Provide the [x, y] coordinate of the cell's center where the given text is located.  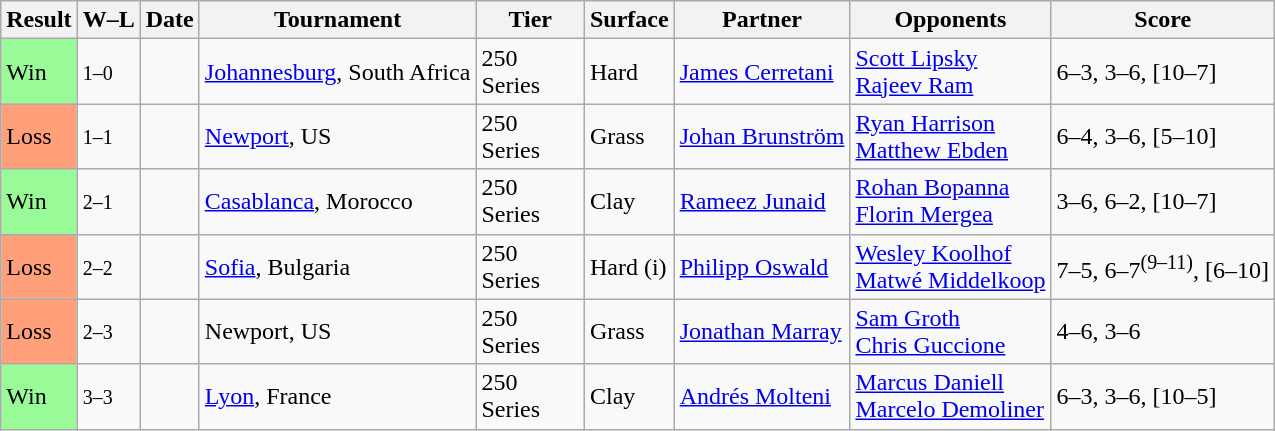
Result [39, 20]
4–6, 3–6 [1163, 332]
Scott Lipsky Rajeev Ram [950, 72]
Partner [762, 20]
Score [1163, 20]
6–4, 3–6, [5–10] [1163, 136]
James Cerretani [762, 72]
Ryan Harrison Matthew Ebden [950, 136]
Jonathan Marray [762, 332]
Philipp Oswald [762, 266]
3–6, 6–2, [10–7] [1163, 202]
Hard [629, 72]
Rameez Junaid [762, 202]
Rohan Bopanna Florin Mergea [950, 202]
Marcus Daniell Marcelo Demoliner [950, 396]
3–3 [108, 396]
1–1 [108, 136]
Sofia, Bulgaria [338, 266]
Tier [530, 20]
6–3, 3–6, [10–5] [1163, 396]
1–0 [108, 72]
6–3, 3–6, [10–7] [1163, 72]
2–2 [108, 266]
Andrés Molteni [762, 396]
Hard (i) [629, 266]
Casablanca, Morocco [338, 202]
Opponents [950, 20]
Surface [629, 20]
Lyon, France [338, 396]
Tournament [338, 20]
Date [170, 20]
Sam Groth Chris Guccione [950, 332]
Johan Brunström [762, 136]
Johannesburg, South Africa [338, 72]
2–3 [108, 332]
W–L [108, 20]
7–5, 6–7(9–11), [6–10] [1163, 266]
2–1 [108, 202]
Wesley Koolhof Matwé Middelkoop [950, 266]
